Pinpoint the cell where the given text exists, returning its [x, y] midpoint coordinate. 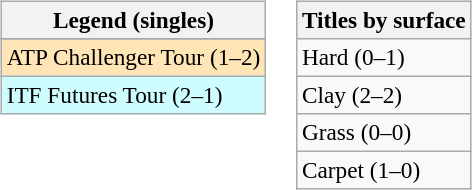
Carpet (1–0) [384, 171]
Grass (0–0) [384, 133]
Legend (singles) [133, 20]
ATP Challenger Tour (1–2) [133, 57]
ITF Futures Tour (2–1) [133, 95]
Hard (0–1) [384, 57]
Titles by surface [384, 20]
Clay (2–2) [384, 95]
